Extract the (X, Y) coordinate from the center of the cell holding the provided text.  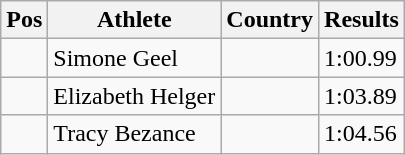
Results (362, 20)
Athlete (134, 20)
Simone Geel (134, 58)
Tracy Bezance (134, 134)
Pos (24, 20)
1:00.99 (362, 58)
1:03.89 (362, 96)
1:04.56 (362, 134)
Elizabeth Helger (134, 96)
Country (270, 20)
